Determine the [X, Y] coordinate at the center of the cell enclosing the given text.  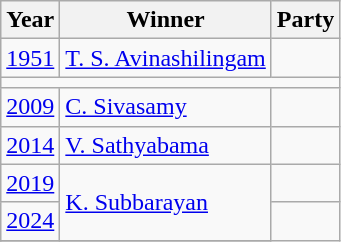
K. Subbarayan [166, 202]
V. Sathyabama [166, 145]
1951 [30, 58]
Party [305, 20]
C. Sivasamy [166, 107]
Winner [166, 20]
T. S. Avinashilingam [166, 58]
Year [30, 20]
2009 [30, 107]
2014 [30, 145]
2019 [30, 183]
2024 [30, 221]
